Return the (X, Y) coordinate for the center point of the cell that contains the specified text.  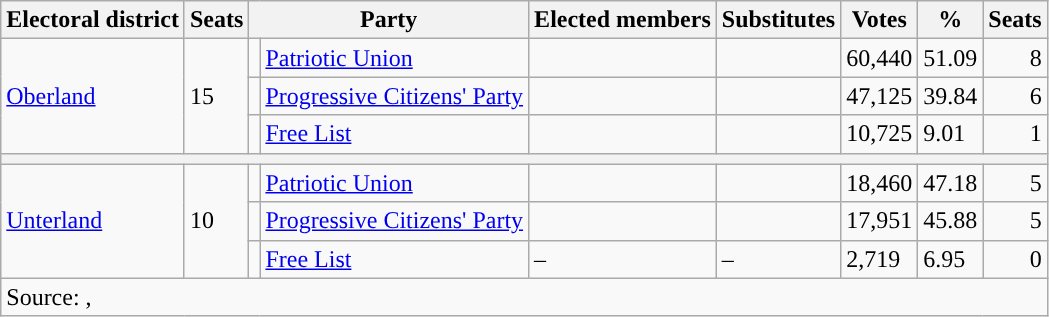
6.95 (950, 259)
Source: , (524, 297)
2,719 (880, 259)
Unterland (93, 221)
47,125 (880, 96)
39.84 (950, 96)
Elected members (623, 20)
Votes (880, 20)
51.09 (950, 58)
Electoral district (93, 20)
45.88 (950, 221)
% (950, 20)
15 (216, 96)
8 (1015, 58)
6 (1015, 96)
10,725 (880, 134)
18,460 (880, 183)
9.01 (950, 134)
1 (1015, 134)
0 (1015, 259)
60,440 (880, 58)
Substitutes (778, 20)
47.18 (950, 183)
Party (389, 20)
17,951 (880, 221)
Oberland (93, 96)
10 (216, 221)
